Scan for the cell matching the given text and deliver its (X, Y) coordinate at center. 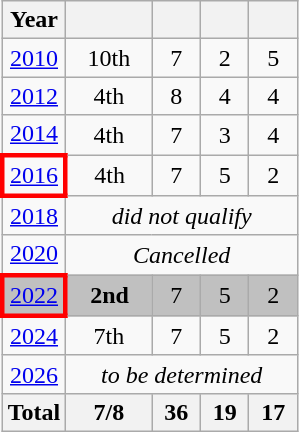
8 (176, 96)
36 (176, 412)
did not qualify (182, 216)
19 (224, 412)
2026 (34, 374)
7/8 (109, 412)
Cancelled (182, 255)
10th (109, 58)
2nd (109, 296)
2014 (34, 135)
2012 (34, 96)
to be determined (182, 374)
2024 (34, 336)
2018 (34, 216)
Year (34, 20)
2016 (34, 174)
2022 (34, 296)
3 (224, 135)
Total (34, 412)
2020 (34, 255)
2010 (34, 58)
7th (109, 336)
17 (274, 412)
